From the cell containing the given text, extract its center point as (x, y) coordinate. 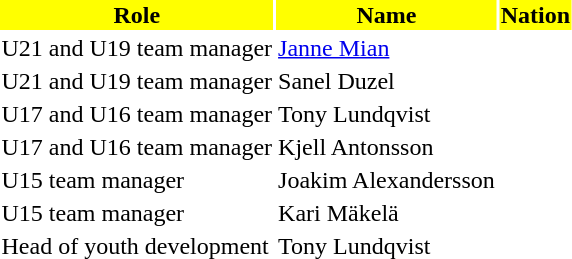
Role (137, 15)
Name (387, 15)
Tony Lundqvist (387, 114)
Joakim Alexandersson (387, 180)
Janne Mian (387, 48)
Nation (535, 15)
Kjell Antonsson (387, 147)
Sanel Duzel (387, 81)
Kari Mäkelä (387, 213)
